Extract the (x, y) coordinate from the center of the cell holding the provided text.  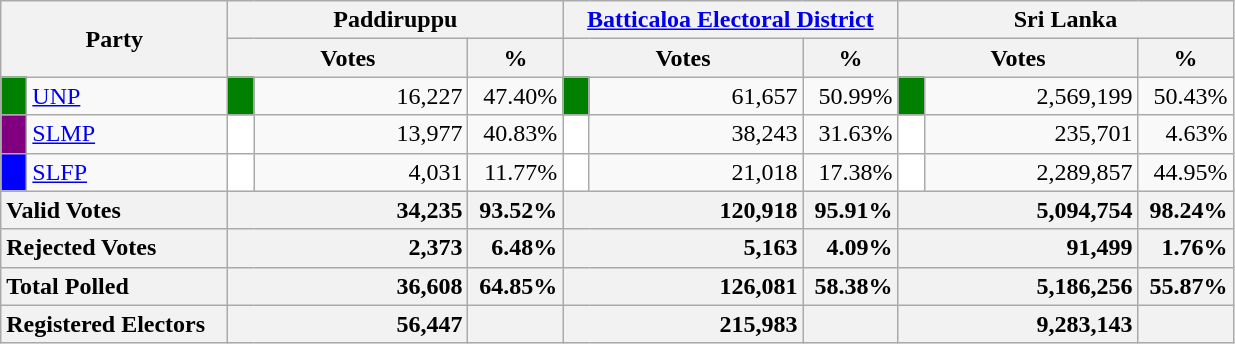
40.83% (516, 134)
2,289,857 (1031, 172)
95.91% (850, 210)
6.48% (516, 248)
2,569,199 (1031, 96)
58.38% (850, 286)
50.99% (850, 96)
Batticaloa Electoral District (730, 20)
21,018 (696, 172)
UNP (128, 96)
4.63% (1186, 134)
4,031 (361, 172)
235,701 (1031, 134)
91,499 (1018, 248)
SLMP (128, 134)
2,373 (348, 248)
98.24% (1186, 210)
34,235 (348, 210)
38,243 (696, 134)
36,608 (348, 286)
Party (114, 39)
16,227 (361, 96)
Rejected Votes (114, 248)
13,977 (361, 134)
5,094,754 (1018, 210)
11.77% (516, 172)
56,447 (348, 324)
126,081 (683, 286)
Valid Votes (114, 210)
120,918 (683, 210)
Total Polled (114, 286)
SLFP (128, 172)
Registered Electors (114, 324)
64.85% (516, 286)
5,163 (683, 248)
1.76% (1186, 248)
31.63% (850, 134)
9,283,143 (1018, 324)
215,983 (683, 324)
5,186,256 (1018, 286)
47.40% (516, 96)
4.09% (850, 248)
44.95% (1186, 172)
61,657 (696, 96)
Paddiruppu (396, 20)
93.52% (516, 210)
50.43% (1186, 96)
17.38% (850, 172)
Sri Lanka (1066, 20)
55.87% (1186, 286)
